From the cell containing the given text, extract its center point as (X, Y) coordinate. 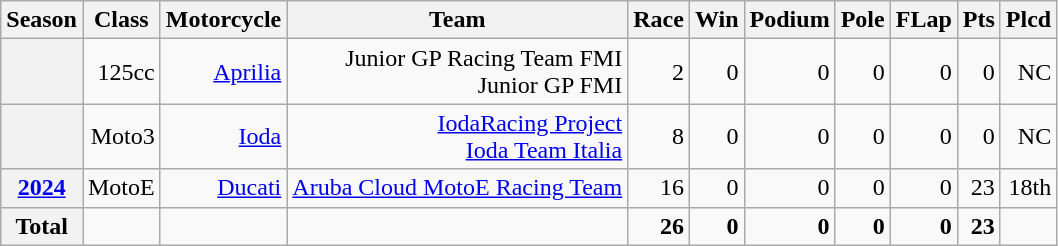
Pts (978, 20)
Moto3 (121, 136)
16 (659, 188)
125cc (121, 72)
Race (659, 20)
18th (1028, 188)
2024 (42, 188)
8 (659, 136)
Ioda (224, 136)
Ducati (224, 188)
Pole (862, 20)
IodaRacing ProjectIoda Team Italia (458, 136)
Class (121, 20)
Season (42, 20)
Aprilia (224, 72)
MotoE (121, 188)
Motorcycle (224, 20)
26 (659, 226)
FLap (924, 20)
Junior GP Racing Team FMIJunior GP FMI (458, 72)
Podium (790, 20)
Total (42, 226)
Plcd (1028, 20)
Win (716, 20)
2 (659, 72)
Team (458, 20)
Aruba Cloud MotoE Racing Team (458, 188)
